Determine the [x, y] coordinate at the center of the cell enclosing the given text.  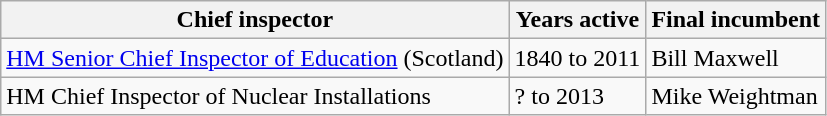
Final incumbent [736, 20]
1840 to 2011 [578, 58]
HM Senior Chief Inspector of Education (Scotland) [255, 58]
HM Chief Inspector of Nuclear Installations [255, 96]
Mike Weightman [736, 96]
Years active [578, 20]
? to 2013 [578, 96]
Bill Maxwell [736, 58]
Chief inspector [255, 20]
